Return the (X, Y) coordinate for the center point of the cell that contains the specified text.  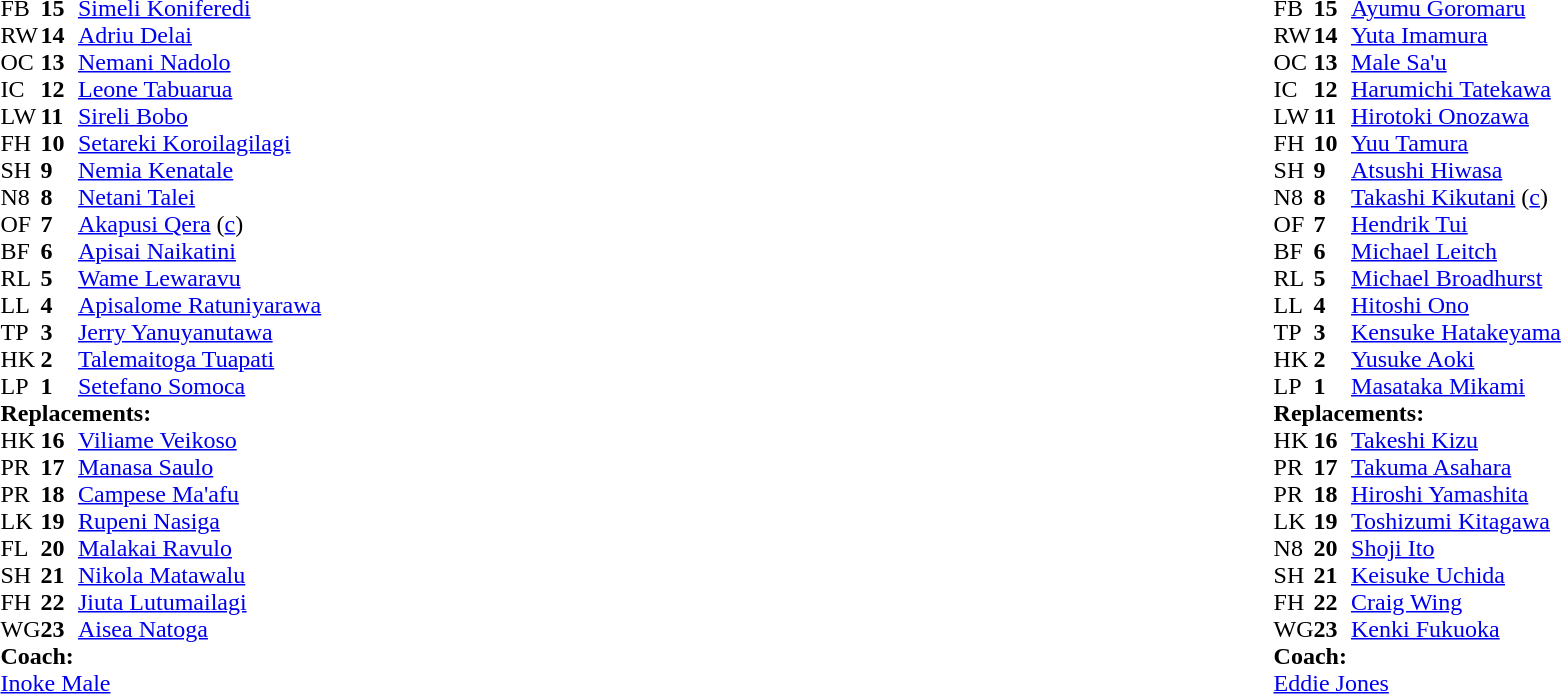
Harumichi Tatekawa (1456, 90)
Wame Lewaravu (200, 278)
Adriu Delai (200, 36)
Apisai Naikatini (200, 252)
Hirotoki Onozawa (1456, 116)
Hendrik Tui (1456, 224)
Hitoshi Ono (1456, 306)
Yusuke Aoki (1456, 360)
Jerry Yanuyanutawa (200, 332)
Yuta Imamura (1456, 36)
Shoji Ito (1456, 548)
Sireli Bobo (200, 116)
Takuma Asahara (1456, 468)
Akapusi Qera (c) (200, 224)
Malakai Ravulo (200, 548)
Viliame Veikoso (200, 440)
Takeshi Kizu (1456, 440)
Campese Ma'afu (200, 494)
Leone Tabuarua (200, 90)
Kensuke Hatakeyama (1456, 332)
Netani Talei (200, 198)
Setareki Koroilagilagi (200, 144)
Talemaitoga Tuapati (200, 360)
Apisalome Ratuniyarawa (200, 306)
Nemia Kenatale (200, 170)
Setefano Somoca (200, 386)
Hiroshi Yamashita (1456, 494)
Nemani Nadolo (200, 62)
Nikola Matawalu (200, 576)
Atsushi Hiwasa (1456, 170)
Manasa Saulo (200, 468)
Masataka Mikami (1456, 386)
Rupeni Nasiga (200, 522)
FL (20, 548)
Aisea Natoga (200, 630)
Michael Broadhurst (1456, 278)
Craig Wing (1456, 602)
Kenki Fukuoka (1456, 630)
Male Sa'u (1456, 62)
Takashi Kikutani (c) (1456, 198)
Yuu Tamura (1456, 144)
Jiuta Lutumailagi (200, 602)
Keisuke Uchida (1456, 576)
Michael Leitch (1456, 252)
Toshizumi Kitagawa (1456, 522)
